For the text-containing cell, return its midpoint in (X, Y) coordinate format. 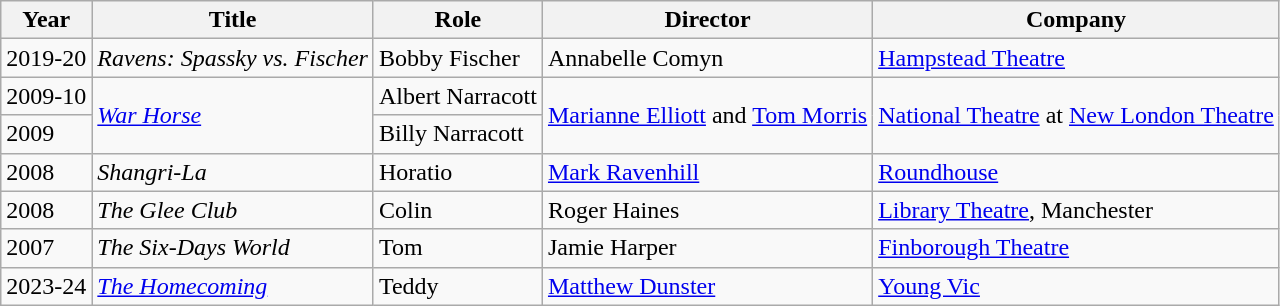
Year (46, 20)
Title (233, 20)
Jamie Harper (707, 248)
National Theatre at New London Theatre (1076, 115)
Roundhouse (1076, 172)
Horatio (458, 172)
Role (458, 20)
Albert Narracott (458, 96)
Teddy (458, 286)
Director (707, 20)
The Homecoming (233, 286)
Finborough Theatre (1076, 248)
Young Vic (1076, 286)
Ravens: Spassky vs. Fischer (233, 58)
Library Theatre, Manchester (1076, 210)
Roger Haines (707, 210)
Billy Narracott (458, 134)
The Glee Club (233, 210)
Marianne Elliott and Tom Morris (707, 115)
2009 (46, 134)
Annabelle Comyn (707, 58)
2023-24 (46, 286)
Colin (458, 210)
2009-10 (46, 96)
Mark Ravenhill (707, 172)
Matthew Dunster (707, 286)
2007 (46, 248)
Hampstead Theatre (1076, 58)
Company (1076, 20)
Bobby Fischer (458, 58)
Shangri-La (233, 172)
2019-20 (46, 58)
Tom (458, 248)
War Horse (233, 115)
The Six-Days World (233, 248)
